Search for the cell housing the specified text and yield its (x, y) center coordinate. 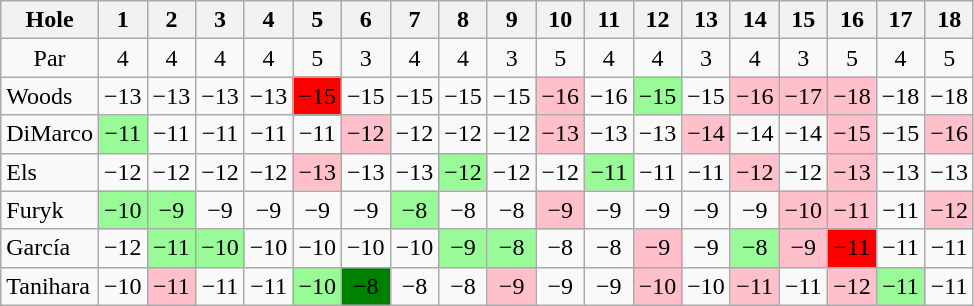
1 (122, 20)
García (50, 248)
Els (50, 172)
7 (414, 20)
Par (50, 58)
17 (900, 20)
16 (852, 20)
2 (172, 20)
10 (560, 20)
Tanihara (50, 286)
11 (610, 20)
15 (804, 20)
6 (366, 20)
Woods (50, 96)
Furyk (50, 210)
Hole (50, 20)
DiMarco (50, 134)
8 (464, 20)
13 (706, 20)
9 (512, 20)
−17 (804, 96)
18 (950, 20)
14 (754, 20)
12 (658, 20)
